Provide the [x, y] coordinate of the cell's center where the given text is located.  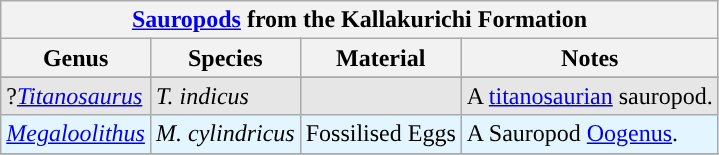
M. cylindricus [225, 134]
Fossilised Eggs [380, 134]
Sauropods from the Kallakurichi Formation [360, 20]
T. indicus [225, 96]
Genus [76, 58]
Notes [590, 58]
Megaloolithus [76, 134]
A Sauropod Oogenus. [590, 134]
?Titanosaurus [76, 96]
A titanosaurian sauropod. [590, 96]
Material [380, 58]
Species [225, 58]
